Search for the cell housing the specified text and yield its (x, y) center coordinate. 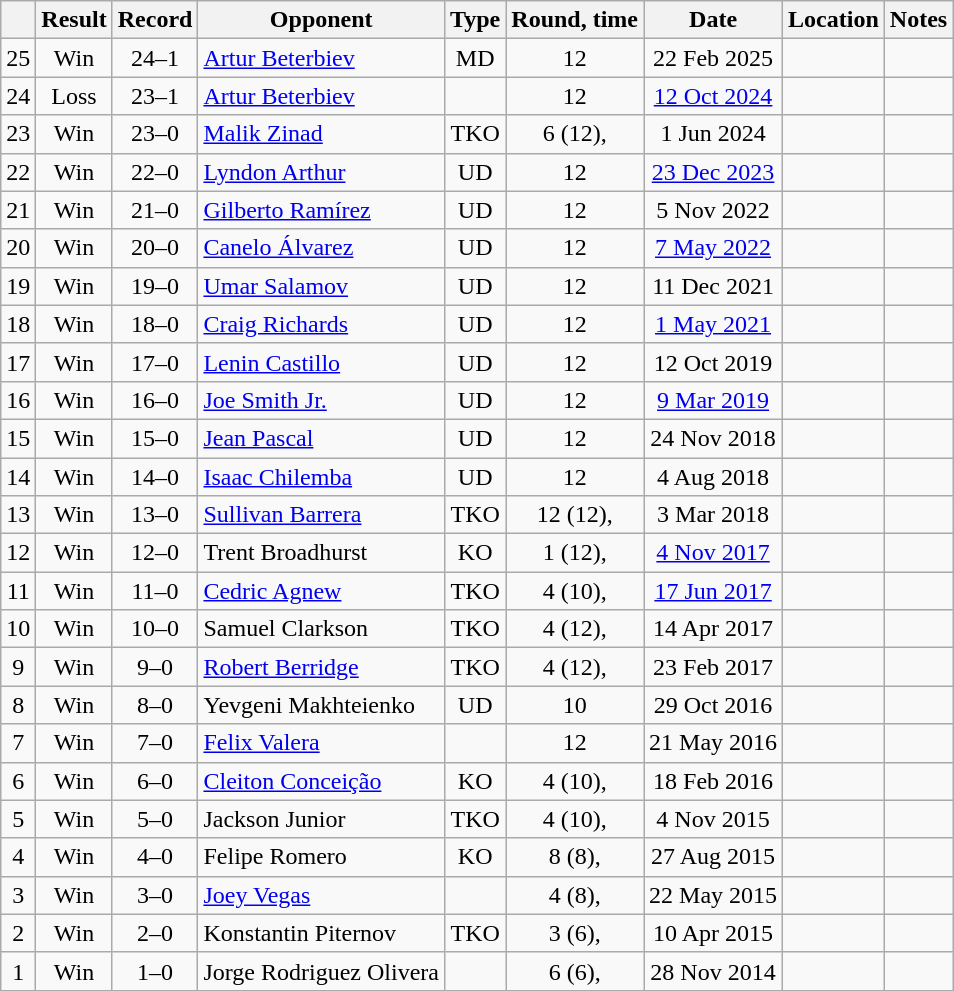
1–0 (155, 971)
24–1 (155, 58)
14 (18, 477)
Sullivan Barrera (322, 515)
23–1 (155, 96)
4 Nov 2015 (714, 819)
Trent Broadhurst (322, 553)
Gilberto Ramírez (322, 210)
16–0 (155, 400)
Notes (918, 20)
Jackson Junior (322, 819)
4 (18, 857)
Isaac Chilemba (322, 477)
17 (18, 362)
Jorge Rodriguez Olivera (322, 971)
4 (8), (575, 895)
24 Nov 2018 (714, 438)
Loss (74, 96)
23 Dec 2023 (714, 172)
29 Oct 2016 (714, 705)
8 (18, 705)
27 Aug 2015 (714, 857)
24 (18, 96)
18–0 (155, 324)
3 Mar 2018 (714, 515)
8 (8), (575, 857)
Felix Valera (322, 743)
21 May 2016 (714, 743)
22 (18, 172)
19–0 (155, 286)
3 (6), (575, 933)
10 Apr 2015 (714, 933)
20–0 (155, 248)
14–0 (155, 477)
Lenin Castillo (322, 362)
13–0 (155, 515)
18 (18, 324)
17–0 (155, 362)
18 Feb 2016 (714, 781)
23 Feb 2017 (714, 667)
Robert Berridge (322, 667)
22 May 2015 (714, 895)
25 (18, 58)
4 Aug 2018 (714, 477)
6 (18, 781)
Yevgeni Makhteienko (322, 705)
9 (18, 667)
Craig Richards (322, 324)
4–0 (155, 857)
8–0 (155, 705)
1 (18, 971)
Cleiton Conceição (322, 781)
Malik Zinad (322, 134)
Joey Vegas (322, 895)
7 May 2022 (714, 248)
Joe Smith Jr. (322, 400)
2–0 (155, 933)
Round, time (575, 20)
23 (18, 134)
20 (18, 248)
Location (834, 20)
Date (714, 20)
22–0 (155, 172)
12 Oct 2024 (714, 96)
11 Dec 2021 (714, 286)
Canelo Álvarez (322, 248)
28 Nov 2014 (714, 971)
10–0 (155, 629)
3–0 (155, 895)
3 (18, 895)
15 (18, 438)
Opponent (322, 20)
Result (74, 20)
14 Apr 2017 (714, 629)
Konstantin Piternov (322, 933)
16 (18, 400)
Jean Pascal (322, 438)
6 (12), (575, 134)
11 (18, 591)
11–0 (155, 591)
22 Feb 2025 (714, 58)
6 (6), (575, 971)
5 (18, 819)
21–0 (155, 210)
23–0 (155, 134)
15–0 (155, 438)
1 May 2021 (714, 324)
Samuel Clarkson (322, 629)
12 Oct 2019 (714, 362)
21 (18, 210)
17 Jun 2017 (714, 591)
Type (474, 20)
Cedric Agnew (322, 591)
9–0 (155, 667)
9 Mar 2019 (714, 400)
Lyndon Arthur (322, 172)
12–0 (155, 553)
2 (18, 933)
13 (18, 515)
5 Nov 2022 (714, 210)
5–0 (155, 819)
7 (18, 743)
Record (155, 20)
12 (12), (575, 515)
Felipe Romero (322, 857)
1 Jun 2024 (714, 134)
7–0 (155, 743)
1 (12), (575, 553)
Umar Salamov (322, 286)
4 Nov 2017 (714, 553)
MD (474, 58)
19 (18, 286)
6–0 (155, 781)
